Identify which cell holds the provided text, then report its (x, y) central coordinate. 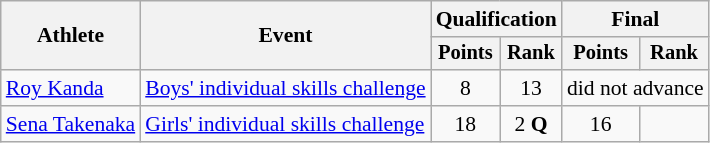
2 Q (531, 124)
Event (285, 36)
Sena Takenaka (70, 124)
Final (636, 19)
Girls' individual skills challenge (285, 124)
16 (600, 124)
Boys' individual skills challenge (285, 88)
8 (466, 88)
Roy Kanda (70, 88)
Qualification (496, 19)
18 (466, 124)
Athlete (70, 36)
13 (531, 88)
did not advance (636, 88)
